Search for the cell housing the specified text and yield its (x, y) center coordinate. 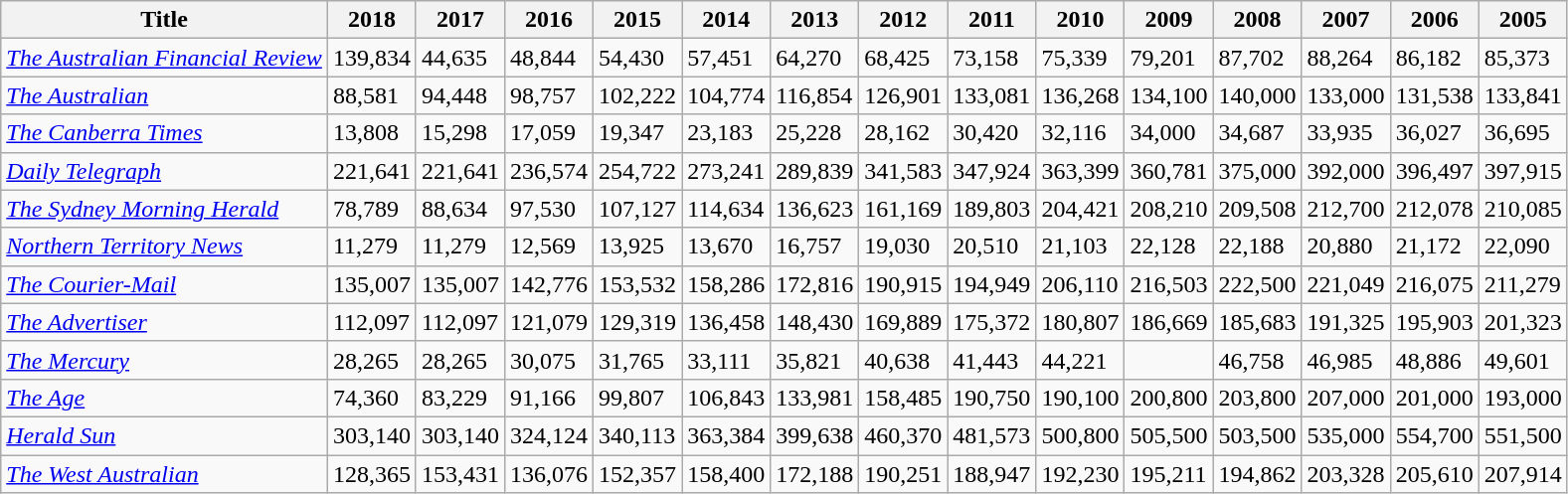
222,500 (1257, 284)
2011 (992, 20)
79,201 (1169, 58)
191,325 (1346, 322)
22,128 (1169, 247)
208,210 (1169, 209)
172,188 (815, 474)
134,100 (1169, 95)
190,100 (1080, 398)
2013 (815, 20)
44,635 (459, 58)
194,862 (1257, 474)
254,722 (638, 171)
121,079 (549, 322)
99,807 (638, 398)
54,430 (638, 58)
12,569 (549, 247)
83,229 (459, 398)
2010 (1080, 20)
13,670 (726, 247)
129,319 (638, 322)
169,889 (903, 322)
75,339 (1080, 58)
203,800 (1257, 398)
133,081 (992, 95)
17,059 (549, 133)
551,500 (1523, 435)
57,451 (726, 58)
148,430 (815, 322)
The Mercury (165, 360)
188,947 (992, 474)
36,027 (1434, 133)
97,530 (549, 209)
190,750 (992, 398)
201,000 (1434, 398)
185,683 (1257, 322)
31,765 (638, 360)
396,497 (1434, 171)
212,078 (1434, 209)
46,985 (1346, 360)
209,508 (1257, 209)
340,113 (638, 435)
503,500 (1257, 435)
40,638 (903, 360)
21,172 (1434, 247)
102,222 (638, 95)
2008 (1257, 20)
190,915 (903, 284)
88,634 (459, 209)
133,981 (815, 398)
32,116 (1080, 133)
36,695 (1523, 133)
347,924 (992, 171)
195,903 (1434, 322)
131,538 (1434, 95)
85,373 (1523, 58)
46,758 (1257, 360)
535,000 (1346, 435)
193,000 (1523, 398)
19,347 (638, 133)
88,264 (1346, 58)
189,803 (992, 209)
186,669 (1169, 322)
The Australian Financial Review (165, 58)
114,634 (726, 209)
460,370 (903, 435)
205,610 (1434, 474)
28,162 (903, 133)
2016 (549, 20)
207,914 (1523, 474)
363,384 (726, 435)
20,510 (992, 247)
33,111 (726, 360)
The Sydney Morning Herald (165, 209)
The Age (165, 398)
74,360 (372, 398)
49,601 (1523, 360)
194,949 (992, 284)
94,448 (459, 95)
33,935 (1346, 133)
86,182 (1434, 58)
41,443 (992, 360)
13,808 (372, 133)
30,075 (549, 360)
142,776 (549, 284)
211,279 (1523, 284)
126,901 (903, 95)
505,500 (1169, 435)
158,485 (903, 398)
212,700 (1346, 209)
481,573 (992, 435)
133,841 (1523, 95)
73,158 (992, 58)
78,789 (372, 209)
139,834 (372, 58)
The West Australian (165, 474)
216,075 (1434, 284)
34,000 (1169, 133)
2017 (459, 20)
91,166 (549, 398)
87,702 (1257, 58)
172,816 (815, 284)
195,211 (1169, 474)
88,581 (372, 95)
140,000 (1257, 95)
136,076 (549, 474)
2014 (726, 20)
98,757 (549, 95)
210,085 (1523, 209)
136,623 (815, 209)
22,188 (1257, 247)
23,183 (726, 133)
360,781 (1169, 171)
35,821 (815, 360)
Herald Sun (165, 435)
116,854 (815, 95)
158,400 (726, 474)
175,372 (992, 322)
2012 (903, 20)
206,110 (1080, 284)
The Advertiser (165, 322)
397,915 (1523, 171)
136,458 (726, 322)
399,638 (815, 435)
200,800 (1169, 398)
2006 (1434, 20)
25,228 (815, 133)
158,286 (726, 284)
180,807 (1080, 322)
44,221 (1080, 360)
273,241 (726, 171)
392,000 (1346, 171)
48,844 (549, 58)
161,169 (903, 209)
203,328 (1346, 474)
2015 (638, 20)
192,230 (1080, 474)
375,000 (1257, 171)
554,700 (1434, 435)
190,251 (903, 474)
221,049 (1346, 284)
136,268 (1080, 95)
Northern Territory News (165, 247)
204,421 (1080, 209)
207,000 (1346, 398)
48,886 (1434, 360)
363,399 (1080, 171)
30,420 (992, 133)
2005 (1523, 20)
Daily Telegraph (165, 171)
324,124 (549, 435)
21,103 (1080, 247)
216,503 (1169, 284)
64,270 (815, 58)
The Australian (165, 95)
16,757 (815, 247)
152,357 (638, 474)
2009 (1169, 20)
34,687 (1257, 133)
201,323 (1523, 322)
20,880 (1346, 247)
500,800 (1080, 435)
104,774 (726, 95)
341,583 (903, 171)
106,843 (726, 398)
153,532 (638, 284)
13,925 (638, 247)
22,090 (1523, 247)
2018 (372, 20)
236,574 (549, 171)
153,431 (459, 474)
The Canberra Times (165, 133)
19,030 (903, 247)
128,365 (372, 474)
107,127 (638, 209)
2007 (1346, 20)
289,839 (815, 171)
68,425 (903, 58)
133,000 (1346, 95)
Title (165, 20)
15,298 (459, 133)
The Courier-Mail (165, 284)
